Find where the given text appears and provide that cell's center as (X, Y) coordinate. 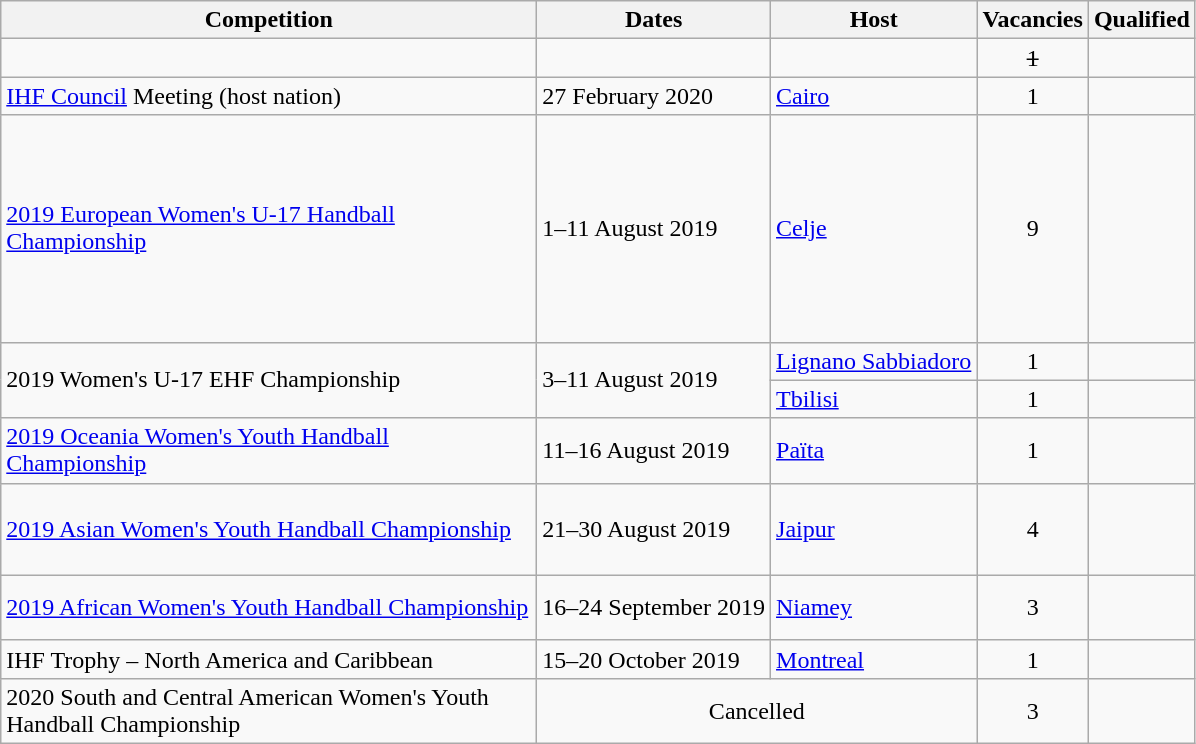
Cairo (874, 96)
2019 Oceania Women's Youth Handball Championship (269, 450)
16–24 September 2019 (654, 608)
27 February 2020 (654, 96)
Host (874, 20)
Jaipur (874, 529)
2019 African Women's Youth Handball Championship (269, 608)
1–11 August 2019 (654, 228)
Qualified (1142, 20)
2019 Asian Women's Youth Handball Championship (269, 529)
IHF Trophy – North America and Caribbean (269, 659)
2020 South and Central American Women's Youth Handball Championship (269, 710)
2019 European Women's U-17 Handball Championship (269, 228)
IHF Council Meeting (host nation) (269, 96)
4 (1033, 529)
21–30 August 2019 (654, 529)
Dates (654, 20)
11–16 August 2019 (654, 450)
Païta (874, 450)
9 (1033, 228)
Montreal (874, 659)
Cancelled (757, 710)
15–20 October 2019 (654, 659)
Niamey (874, 608)
Competition (269, 20)
Lignano Sabbiadoro (874, 361)
3–11 August 2019 (654, 380)
Vacancies (1033, 20)
Tbilisi (874, 399)
Celje (874, 228)
2019 Women's U-17 EHF Championship (269, 380)
